Scan for the cell matching the given text and deliver its (X, Y) coordinate at center. 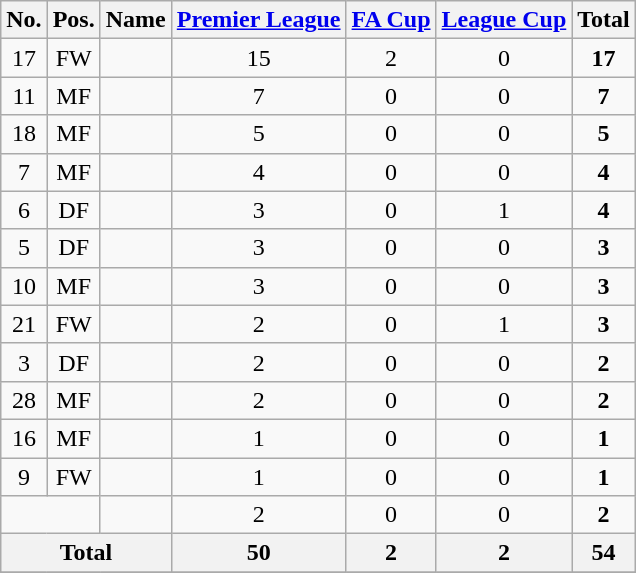
21 (24, 324)
15 (258, 58)
50 (258, 553)
18 (24, 134)
Pos. (74, 20)
Premier League (258, 20)
54 (604, 553)
League Cup (504, 20)
Name (136, 20)
11 (24, 96)
9 (24, 477)
28 (24, 400)
16 (24, 438)
No. (24, 20)
10 (24, 286)
6 (24, 210)
FA Cup (391, 20)
